Return [x, y] of the center of cell containing provided text 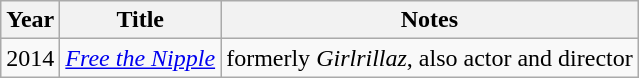
Notes [430, 20]
Free the Nipple [140, 58]
Title [140, 20]
Year [30, 20]
2014 [30, 58]
formerly Girlrillaz, also actor and director [430, 58]
